Pinpoint the cell where the given text exists, returning its (x, y) midpoint coordinate. 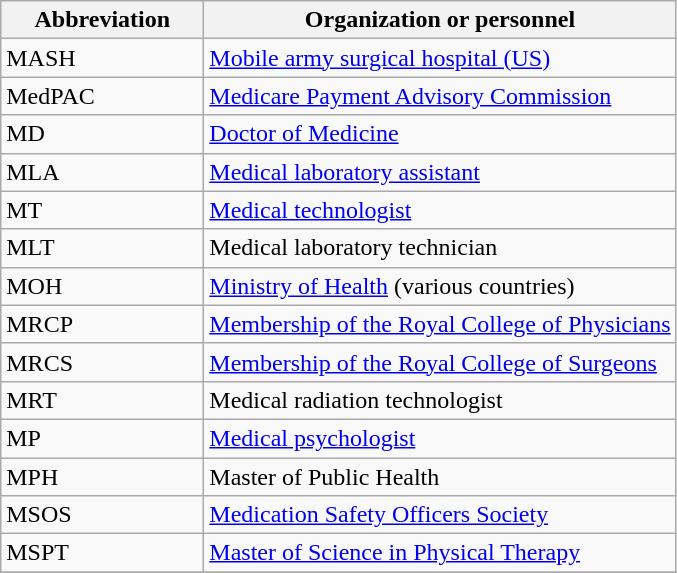
MOH (102, 286)
MRCS (102, 362)
MRT (102, 400)
Doctor of Medicine (440, 134)
Medical laboratory technician (440, 248)
Membership of the Royal College of Surgeons (440, 362)
Medical radiation technologist (440, 400)
Master of Public Health (440, 477)
Ministry of Health (various countries) (440, 286)
MRCP (102, 324)
Medical technologist (440, 210)
Mobile army surgical hospital (US) (440, 58)
Membership of the Royal College of Physicians (440, 324)
MLA (102, 172)
Master of Science in Physical Therapy (440, 553)
MT (102, 210)
Abbreviation (102, 20)
Medicare Payment Advisory Commission (440, 96)
MP (102, 438)
MedPAC (102, 96)
Medical laboratory assistant (440, 172)
MSOS (102, 515)
MSPT (102, 553)
MLT (102, 248)
MPH (102, 477)
Organization or personnel (440, 20)
MASH (102, 58)
Medical psychologist (440, 438)
Medication Safety Officers Society (440, 515)
MD (102, 134)
